Provide the (x, y) coordinate of the cell's center where the given text is located.  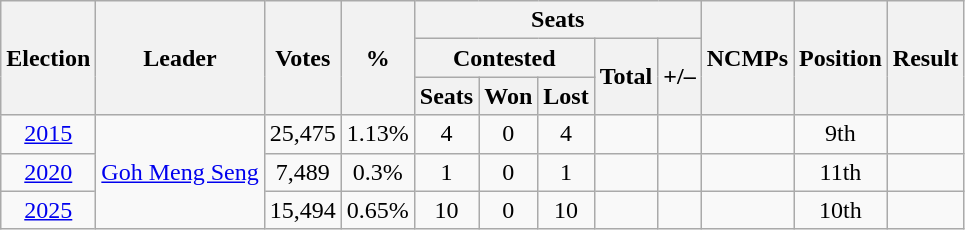
10th (841, 210)
Votes (302, 58)
1.13% (378, 134)
11th (841, 172)
NCMPs (747, 58)
2020 (48, 172)
Result (925, 58)
Position (841, 58)
Lost (566, 96)
Leader (180, 58)
+/– (680, 77)
0.65% (378, 210)
Contested (504, 58)
0.3% (378, 172)
15,494 (302, 210)
7,489 (302, 172)
% (378, 58)
Won (508, 96)
9th (841, 134)
Goh Meng Seng (180, 172)
Election (48, 58)
2015 (48, 134)
Total (626, 77)
25,475 (302, 134)
2025 (48, 210)
